Locate the cell with the specified text and output its (X, Y) center coordinate. 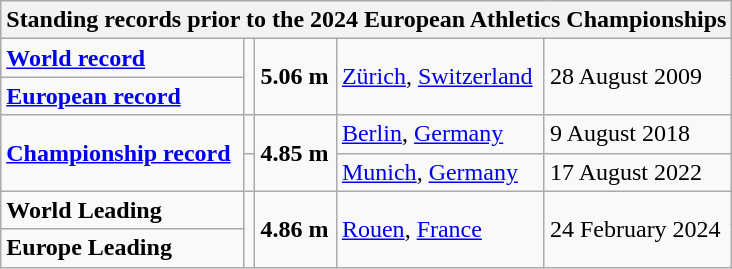
Championship record (122, 153)
Berlin, Germany (440, 134)
World Leading (122, 210)
4.85 m (296, 153)
Zürich, Switzerland (440, 77)
Standing records prior to the 2024 European Athletics Championships (366, 20)
Rouen, France (440, 229)
World record (122, 58)
24 February 2024 (638, 229)
28 August 2009 (638, 77)
17 August 2022 (638, 172)
9 August 2018 (638, 134)
5.06 m (296, 77)
Europe Leading (122, 248)
European record (122, 96)
Munich, Germany (440, 172)
4.86 m (296, 229)
